Find where the given text appears and provide that cell's center as (X, Y) coordinate. 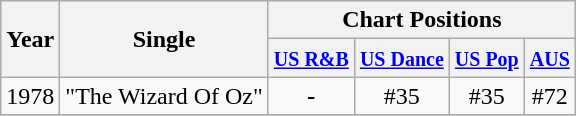
Chart Positions (422, 20)
#72 (550, 96)
US Dance (402, 58)
Single (164, 39)
1978 (30, 96)
US Pop (486, 58)
- (311, 96)
US R&B (311, 58)
AUS (550, 58)
Year (30, 39)
"The Wizard Of Oz" (164, 96)
